Detect which cell encompasses the target text, then output its (X, Y) center coordinate. 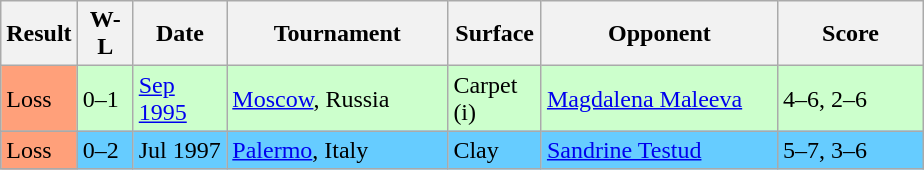
Palermo, Italy (338, 150)
Sep 1995 (180, 98)
Score (850, 34)
Magdalena Maleeva (659, 98)
Sandrine Testud (659, 150)
Moscow, Russia (338, 98)
0–1 (105, 98)
4–6, 2–6 (850, 98)
0–2 (105, 150)
W-L (105, 34)
Carpet (i) (495, 98)
Surface (495, 34)
Result (39, 34)
Opponent (659, 34)
Date (180, 34)
Tournament (338, 34)
Clay (495, 150)
Jul 1997 (180, 150)
5–7, 3–6 (850, 150)
